Identify which cell holds the provided text, then report its [X, Y] central coordinate. 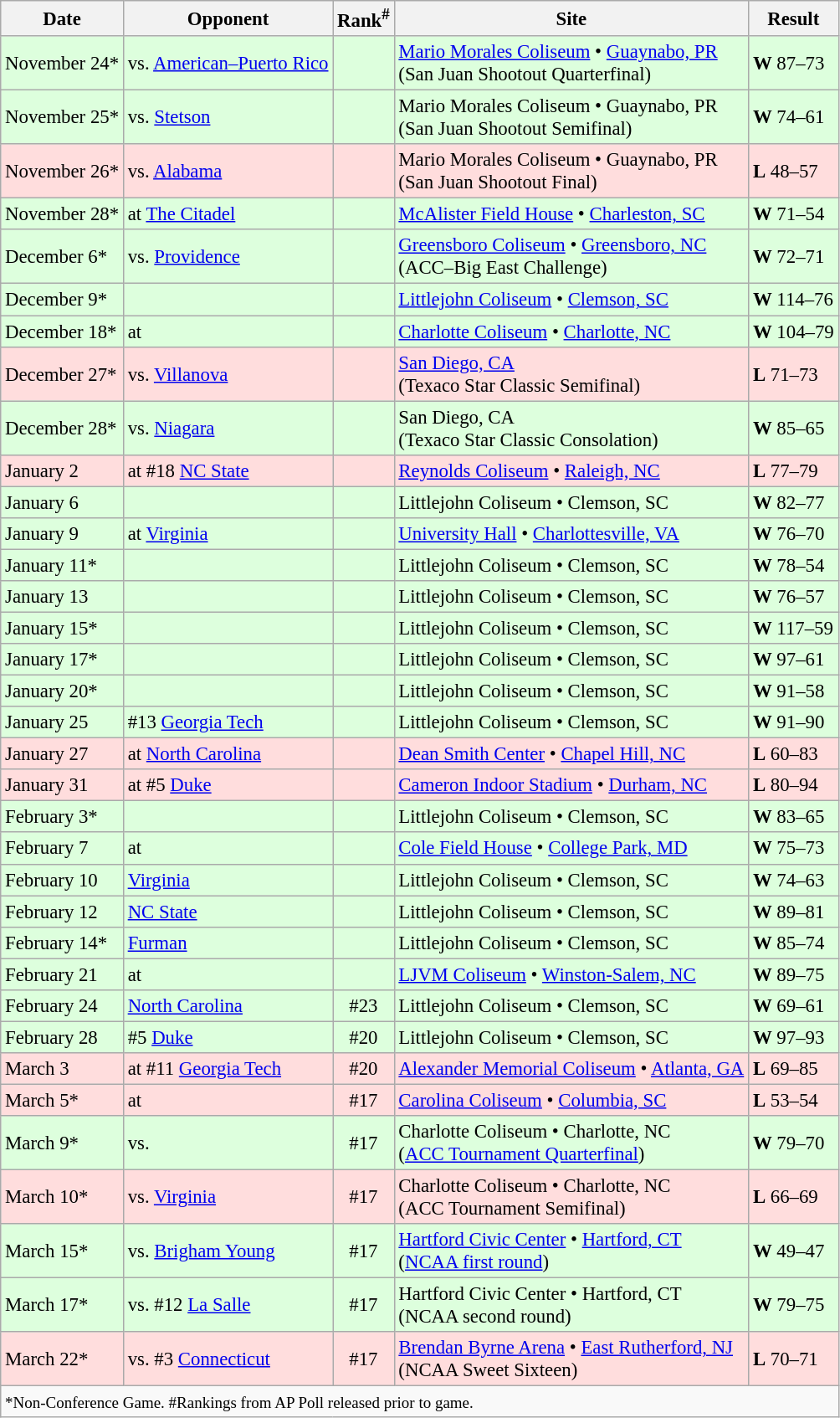
NC State [228, 912]
McAlister Field House • Charleston, SC [571, 214]
December 6* [62, 256]
Result [793, 18]
Hartford Civic Center • Hartford, CT(NCAA first round) [571, 1251]
W 87–73 [793, 64]
December 28* [62, 429]
#5 Duke [228, 1037]
January 9 [62, 534]
W 74–61 [793, 117]
W 104–79 [793, 331]
San Diego, CA(Texaco Star Classic Semifinal) [571, 373]
vs. American–Puerto Rico [228, 64]
vs. #3 Connecticut [228, 1359]
Mario Morales Coliseum • Guaynabo, PR(San Juan Shootout Quarterfinal) [571, 64]
vs. Providence [228, 256]
January 17* [62, 660]
November 24* [62, 64]
March 17* [62, 1306]
Charlotte Coliseum • Charlotte, NC(ACC Tournament Semifinal) [571, 1197]
February 24 [62, 1006]
January 25 [62, 722]
February 12 [62, 912]
L 69–85 [793, 1069]
November 26* [62, 171]
February 14* [62, 943]
February 21 [62, 974]
W 97–61 [793, 660]
at The Citadel [228, 214]
vs. Villanova [228, 373]
March 5* [62, 1100]
March 15* [62, 1251]
W 76–70 [793, 534]
University Hall • Charlottesville, VA [571, 534]
Date [62, 18]
Greensboro Coliseum • Greensboro, NC(ACC–Big East Challenge) [571, 256]
March 9* [62, 1143]
March 3 [62, 1069]
W 82–77 [793, 502]
L 80–94 [793, 785]
Carolina Coliseum • Columbia, SC [571, 1100]
November 25* [62, 117]
W 74–63 [793, 880]
at #11 Georgia Tech [228, 1069]
W 97–93 [793, 1037]
Brendan Byrne Arena • East Rutherford, NJ(NCAA Sweet Sixteen) [571, 1359]
San Diego, CA(Texaco Star Classic Consolation) [571, 429]
W 79–75 [793, 1306]
#13 Georgia Tech [228, 722]
January 2 [62, 470]
March 22* [62, 1359]
vs. [228, 1143]
Reynolds Coliseum • Raleigh, NC [571, 470]
vs. Brigham Young [228, 1251]
December 9* [62, 300]
W 114–76 [793, 300]
Cameron Indoor Stadium • Durham, NC [571, 785]
L 70–71 [793, 1359]
Mario Morales Coliseum • Guaynabo, PR(San Juan Shootout Final) [571, 171]
February 7 [62, 849]
January 11* [62, 565]
January 13 [62, 597]
North Carolina [228, 1006]
at #5 Duke [228, 785]
vs. Stetson [228, 117]
Cole Field House • College Park, MD [571, 849]
vs. Alabama [228, 171]
W 91–58 [793, 691]
L 71–73 [793, 373]
W 79–70 [793, 1143]
W 89–81 [793, 912]
Dean Smith Center • Chapel Hill, NC [571, 754]
L 48–57 [793, 171]
W 69–61 [793, 1006]
W 83–65 [793, 817]
Opponent [228, 18]
at Virginia [228, 534]
W 76–57 [793, 597]
March 10* [62, 1197]
W 75–73 [793, 849]
vs. #12 La Salle [228, 1306]
Furman [228, 943]
W 49–47 [793, 1251]
L 53–54 [793, 1100]
L 60–83 [793, 754]
December 27* [62, 373]
Charlotte Coliseum • Charlotte, NC [571, 331]
W 72–71 [793, 256]
L 77–79 [793, 470]
*Non-Conference Game. #Rankings from AP Poll released prior to game. [420, 1402]
W 89–75 [793, 974]
January 6 [62, 502]
Site [571, 18]
LJVM Coliseum • Winston-Salem, NC [571, 974]
Hartford Civic Center • Hartford, CT(NCAA second round) [571, 1306]
W 85–74 [793, 943]
#23 [363, 1006]
W 117–59 [793, 628]
W 78–54 [793, 565]
January 31 [62, 785]
January 15* [62, 628]
vs. Virginia [228, 1197]
Mario Morales Coliseum • Guaynabo, PR(San Juan Shootout Semifinal) [571, 117]
W 71–54 [793, 214]
L 66–69 [793, 1197]
January 20* [62, 691]
Alexander Memorial Coliseum • Atlanta, GA [571, 1069]
December 18* [62, 331]
W 85–65 [793, 429]
February 10 [62, 880]
Rank# [363, 18]
February 3* [62, 817]
February 28 [62, 1037]
W 91–90 [793, 722]
at North Carolina [228, 754]
at #18 NC State [228, 470]
November 28* [62, 214]
January 27 [62, 754]
vs. Niagara [228, 429]
Virginia [228, 880]
Charlotte Coliseum • Charlotte, NC(ACC Tournament Quarterfinal) [571, 1143]
